Pinpoint the cell where the given text exists, returning its (X, Y) midpoint coordinate. 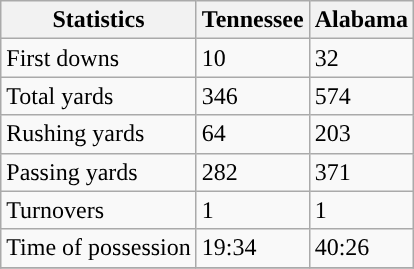
Turnovers (99, 210)
First downs (99, 58)
371 (361, 172)
32 (361, 58)
Alabama (361, 20)
282 (252, 172)
Statistics (99, 20)
346 (252, 96)
Rushing yards (99, 134)
64 (252, 134)
Passing yards (99, 172)
Tennessee (252, 20)
Total yards (99, 96)
10 (252, 58)
203 (361, 134)
Time of possession (99, 248)
19:34 (252, 248)
574 (361, 96)
40:26 (361, 248)
